Determine the (X, Y) coordinate at the center of the cell enclosing the given text.  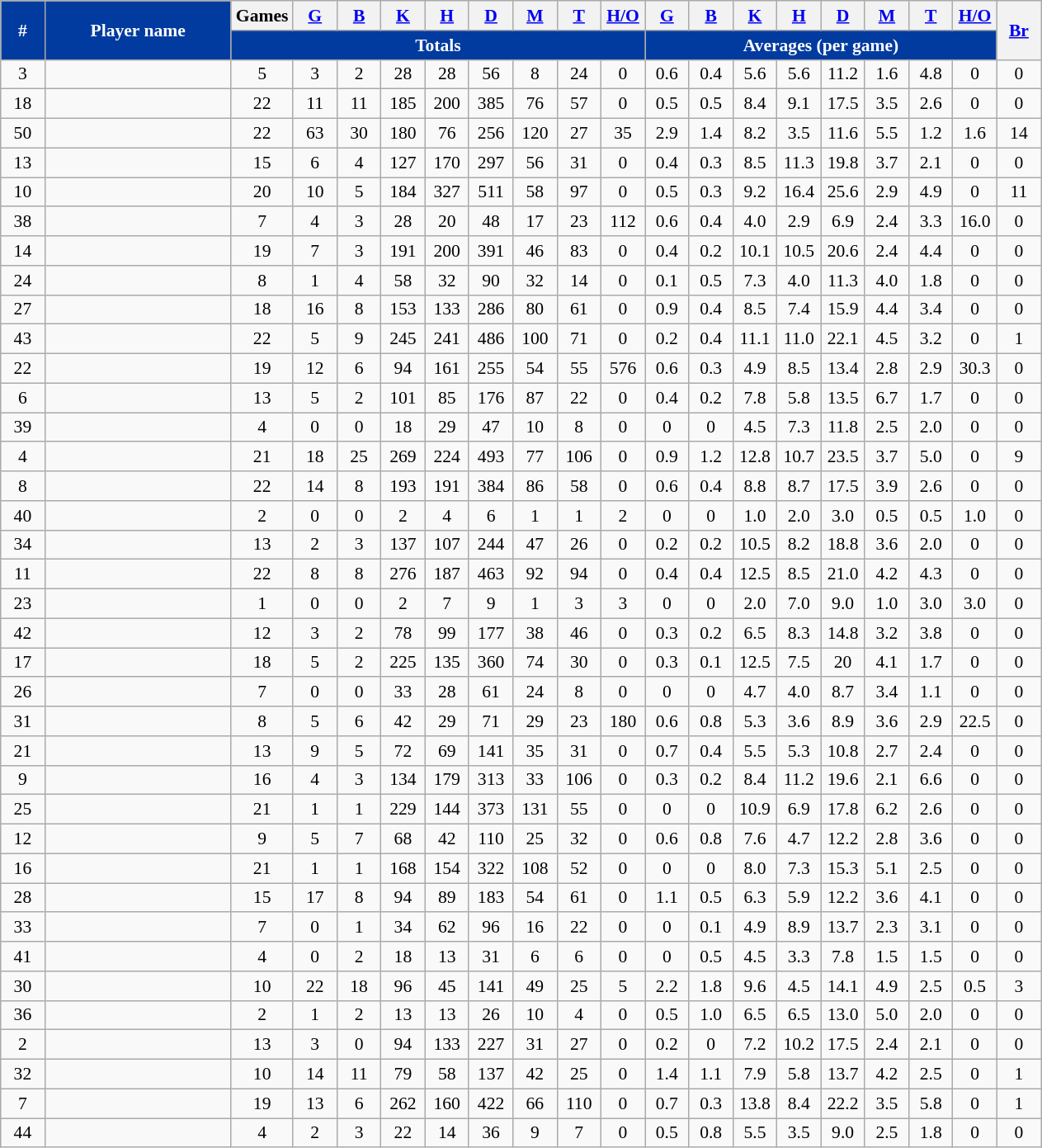
11.6 (843, 134)
107 (447, 545)
120 (535, 134)
134 (403, 780)
17.8 (843, 810)
108 (535, 868)
# (23, 30)
269 (403, 457)
69 (447, 751)
8.8 (754, 486)
256 (490, 134)
Averages (per game) (822, 45)
7.6 (754, 839)
184 (403, 192)
44 (23, 1133)
16.0 (975, 222)
99 (447, 633)
10.1 (754, 251)
85 (447, 398)
39 (23, 428)
9.2 (754, 192)
4.8 (931, 74)
40 (23, 516)
11.8 (843, 428)
229 (403, 810)
45 (447, 986)
30.3 (975, 369)
384 (490, 486)
97 (579, 192)
244 (490, 545)
90 (490, 281)
Player name (138, 30)
13.8 (754, 1103)
78 (403, 633)
80 (535, 309)
391 (490, 251)
14.1 (843, 986)
83 (579, 251)
183 (490, 898)
66 (535, 1103)
463 (490, 574)
8.0 (754, 868)
15.9 (843, 309)
131 (535, 810)
8.3 (799, 633)
10.2 (799, 1045)
12.8 (754, 457)
5.9 (799, 898)
62 (447, 928)
170 (447, 163)
486 (490, 339)
245 (403, 339)
168 (403, 868)
14.8 (843, 633)
15.3 (843, 868)
262 (403, 1103)
127 (403, 163)
72 (403, 751)
74 (535, 663)
576 (622, 369)
10.7 (799, 457)
52 (579, 868)
373 (490, 810)
19.8 (843, 163)
7.0 (799, 604)
87 (535, 398)
22.2 (843, 1103)
89 (447, 898)
25.6 (843, 192)
3.8 (931, 633)
187 (447, 574)
3.9 (886, 486)
360 (490, 663)
160 (447, 1103)
493 (490, 457)
57 (579, 104)
10.8 (843, 751)
177 (490, 633)
7.5 (799, 663)
101 (403, 398)
6.3 (754, 898)
241 (447, 339)
79 (403, 1075)
43 (23, 339)
286 (490, 309)
276 (403, 574)
21.0 (843, 574)
22.5 (975, 721)
86 (535, 486)
179 (447, 780)
48 (490, 222)
227 (490, 1045)
153 (403, 309)
Games (262, 16)
185 (403, 104)
112 (622, 222)
176 (490, 398)
135 (447, 663)
5.1 (886, 868)
9.6 (754, 986)
50 (23, 134)
63 (315, 134)
193 (403, 486)
161 (447, 369)
41 (23, 957)
224 (447, 457)
144 (447, 810)
77 (535, 457)
100 (535, 339)
2.2 (667, 986)
2.3 (886, 928)
154 (447, 868)
6.6 (931, 780)
225 (403, 663)
255 (490, 369)
11.0 (799, 339)
16.4 (799, 192)
6.2 (886, 810)
385 (490, 104)
6.7 (886, 398)
19.6 (843, 780)
327 (447, 192)
13.5 (843, 398)
511 (490, 192)
7.9 (754, 1075)
422 (490, 1103)
68 (403, 839)
4.3 (931, 574)
20.6 (843, 251)
313 (490, 780)
322 (490, 868)
7.4 (799, 309)
10.9 (754, 810)
18.8 (843, 545)
13.4 (843, 369)
3.1 (931, 928)
2.7 (886, 751)
22.1 (843, 339)
9.1 (799, 104)
13.0 (843, 1015)
Br (1018, 30)
23.5 (843, 457)
49 (535, 986)
7.2 (754, 1045)
Totals (437, 45)
11.1 (754, 339)
297 (490, 163)
92 (535, 574)
